Pinpoint the cell where the given text exists, returning its [x, y] midpoint coordinate. 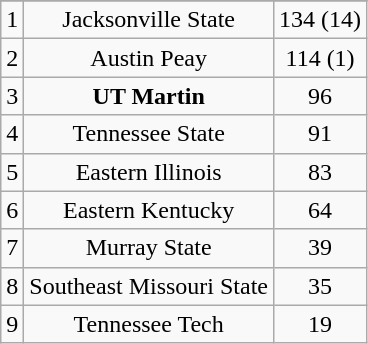
134 (14) [320, 20]
96 [320, 96]
83 [320, 172]
Austin Peay [149, 58]
1 [12, 20]
39 [320, 248]
Jacksonville State [149, 20]
Tennessee State [149, 134]
91 [320, 134]
35 [320, 286]
Tennessee Tech [149, 324]
6 [12, 210]
64 [320, 210]
2 [12, 58]
Southeast Missouri State [149, 286]
UT Martin [149, 96]
5 [12, 172]
Eastern Kentucky [149, 210]
7 [12, 248]
3 [12, 96]
114 (1) [320, 58]
8 [12, 286]
19 [320, 324]
4 [12, 134]
9 [12, 324]
Murray State [149, 248]
Eastern Illinois [149, 172]
